Find where the given text appears and provide that cell's center as [X, Y] coordinate. 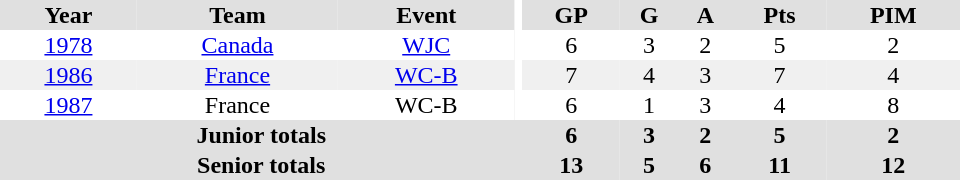
11 [780, 165]
1986 [68, 75]
G [649, 15]
12 [894, 165]
Year [68, 15]
Senior totals [261, 165]
Pts [780, 15]
PIM [894, 15]
1987 [68, 105]
Junior totals [261, 135]
Canada [238, 45]
GP [571, 15]
Team [238, 15]
8 [894, 105]
A [706, 15]
13 [571, 165]
1978 [68, 45]
WJC [426, 45]
Event [426, 15]
1 [649, 105]
